From the cell containing the given text, extract its center point as (x, y) coordinate. 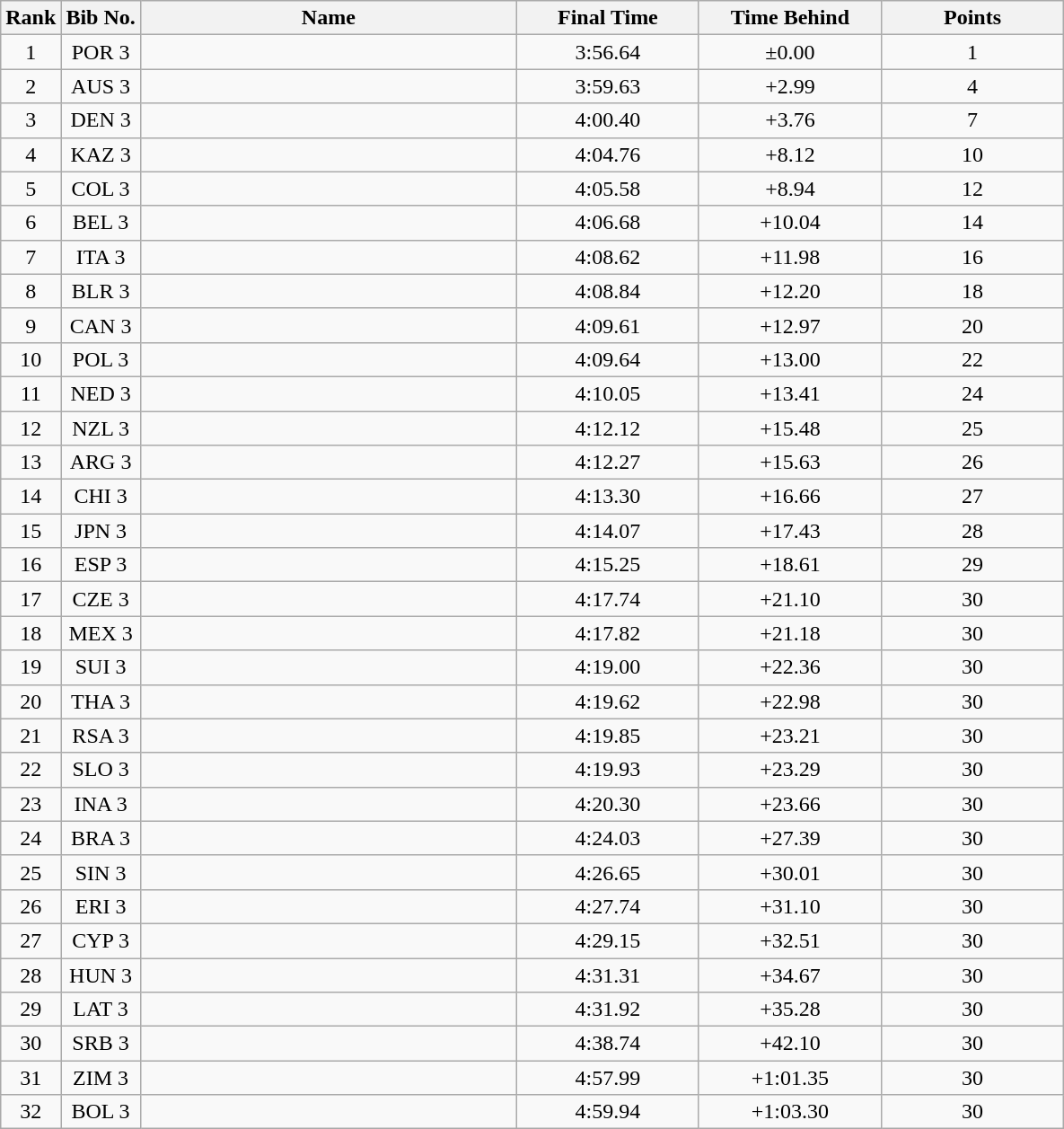
4:38.74 (607, 1044)
CAN 3 (101, 325)
4:14.07 (607, 531)
4:29.15 (607, 940)
SLO 3 (101, 770)
THA 3 (101, 701)
+22.98 (790, 701)
8 (31, 291)
4:06.68 (607, 223)
+2.99 (790, 86)
4:20.30 (607, 804)
+31.10 (790, 906)
ZIM 3 (101, 1078)
4:04.76 (607, 154)
Bib No. (101, 18)
31 (31, 1078)
4:00.40 (607, 120)
BRA 3 (101, 838)
BOL 3 (101, 1112)
21 (31, 736)
5 (31, 189)
SRB 3 (101, 1044)
4:31.92 (607, 1010)
3:59.63 (607, 86)
+12.20 (790, 291)
±0.00 (790, 52)
ESP 3 (101, 565)
17 (31, 599)
23 (31, 804)
+22.36 (790, 667)
+1:03.30 (790, 1112)
6 (31, 223)
JPN 3 (101, 531)
4:17.74 (607, 599)
LAT 3 (101, 1010)
+16.66 (790, 497)
NED 3 (101, 393)
+27.39 (790, 838)
4:19.85 (607, 736)
ITA 3 (101, 257)
+13.41 (790, 393)
+11.98 (790, 257)
4:10.05 (607, 393)
HUN 3 (101, 975)
4:09.64 (607, 359)
4:19.00 (607, 667)
+15.48 (790, 428)
4:19.62 (607, 701)
+23.66 (790, 804)
15 (31, 531)
Rank (31, 18)
COL 3 (101, 189)
13 (31, 463)
4:15.25 (607, 565)
RSA 3 (101, 736)
3 (31, 120)
SUI 3 (101, 667)
ARG 3 (101, 463)
4:13.30 (607, 497)
+30.01 (790, 872)
CYP 3 (101, 940)
4:24.03 (607, 838)
+42.10 (790, 1044)
4:31.31 (607, 975)
4:57.99 (607, 1078)
+18.61 (790, 565)
+21.10 (790, 599)
+13.00 (790, 359)
4:19.93 (607, 770)
2 (31, 86)
POL 3 (101, 359)
+1:01.35 (790, 1078)
MEX 3 (101, 633)
+23.29 (790, 770)
4:08.62 (607, 257)
+12.97 (790, 325)
Points (972, 18)
Name (329, 18)
+10.04 (790, 223)
POR 3 (101, 52)
INA 3 (101, 804)
4:26.65 (607, 872)
Time Behind (790, 18)
Final Time (607, 18)
9 (31, 325)
+17.43 (790, 531)
4:17.82 (607, 633)
BLR 3 (101, 291)
4:09.61 (607, 325)
3:56.64 (607, 52)
4:27.74 (607, 906)
SIN 3 (101, 872)
DEN 3 (101, 120)
CHI 3 (101, 497)
NZL 3 (101, 428)
+15.63 (790, 463)
+21.18 (790, 633)
ERI 3 (101, 906)
BEL 3 (101, 223)
+3.76 (790, 120)
4:59.94 (607, 1112)
4:12.27 (607, 463)
+34.67 (790, 975)
4:12.12 (607, 428)
19 (31, 667)
+8.94 (790, 189)
+35.28 (790, 1010)
CZE 3 (101, 599)
KAZ 3 (101, 154)
32 (31, 1112)
AUS 3 (101, 86)
4:08.84 (607, 291)
+23.21 (790, 736)
4:05.58 (607, 189)
+32.51 (790, 940)
+8.12 (790, 154)
11 (31, 393)
